Scan for the cell matching the given text and deliver its [X, Y] coordinate at center. 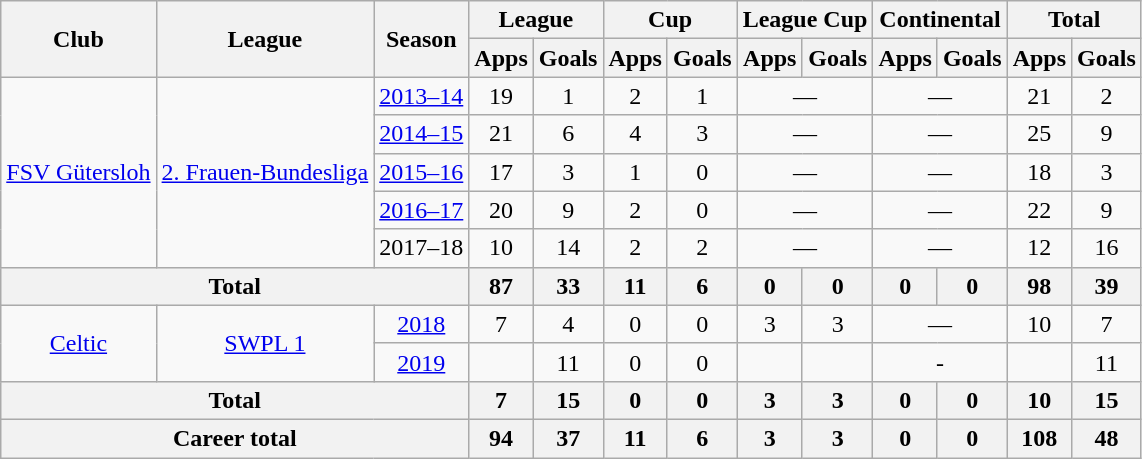
2017–18 [422, 248]
Cup [670, 20]
2014–15 [422, 134]
Career total [235, 438]
League Cup [805, 20]
2015–16 [422, 172]
17 [501, 172]
98 [1039, 286]
22 [1039, 210]
108 [1039, 438]
2019 [422, 362]
FSV Gütersloh [78, 172]
48 [1107, 438]
25 [1039, 134]
12 [1039, 248]
18 [1039, 172]
2016–17 [422, 210]
16 [1107, 248]
Season [422, 39]
39 [1107, 286]
Club [78, 39]
37 [568, 438]
94 [501, 438]
SWPL 1 [265, 343]
Continental [940, 20]
19 [501, 96]
2018 [422, 324]
14 [568, 248]
20 [501, 210]
2. Frauen-Bundesliga [265, 172]
- [940, 362]
87 [501, 286]
33 [568, 286]
2013–14 [422, 96]
Celtic [78, 343]
